For the text-containing cell, return its midpoint in (x, y) coordinate format. 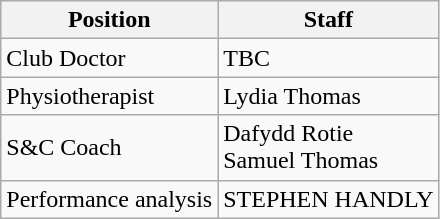
STEPHEN HANDLY (328, 199)
Dafydd RotieSamuel Thomas (328, 148)
Lydia Thomas (328, 96)
Staff (328, 20)
Club Doctor (110, 58)
Position (110, 20)
Performance analysis (110, 199)
TBC (328, 58)
Physiotherapist (110, 96)
S&C Coach (110, 148)
